Return [x, y] of the center of cell containing provided text 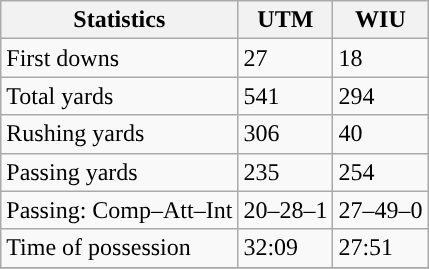
Passing: Comp–Att–Int [120, 210]
254 [380, 172]
First downs [120, 58]
Total yards [120, 96]
40 [380, 134]
27–49–0 [380, 210]
20–28–1 [286, 210]
Time of possession [120, 248]
294 [380, 96]
27 [286, 58]
UTM [286, 20]
Rushing yards [120, 134]
235 [286, 172]
18 [380, 58]
32:09 [286, 248]
541 [286, 96]
27:51 [380, 248]
WIU [380, 20]
Statistics [120, 20]
Passing yards [120, 172]
306 [286, 134]
